Return [X, Y] of the center of cell containing provided text 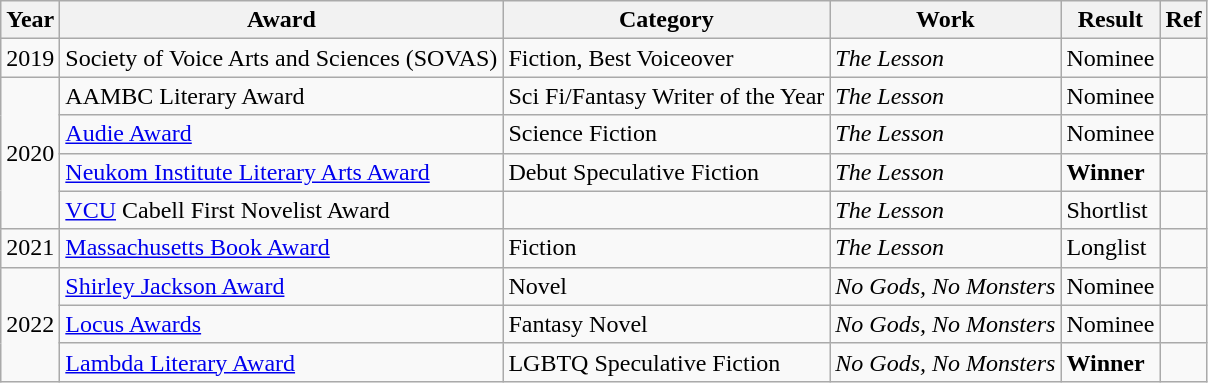
Fiction [666, 248]
Shirley Jackson Award [282, 286]
Fantasy Novel [666, 324]
2020 [30, 153]
LGBTQ Speculative Fiction [666, 362]
Sci Fi/Fantasy Writer of the Year [666, 96]
VCU Cabell First Novelist Award [282, 210]
Ref [1184, 20]
Novel [666, 286]
2019 [30, 58]
2021 [30, 248]
Award [282, 20]
2022 [30, 324]
Audie Award [282, 134]
Science Fiction [666, 134]
Longlist [1110, 248]
Debut Speculative Fiction [666, 172]
Massachusetts Book Award [282, 248]
Locus Awards [282, 324]
Fiction, Best Voiceover [666, 58]
Category [666, 20]
Year [30, 20]
AAMBC Literary Award [282, 96]
Work [946, 20]
Shortlist [1110, 210]
Result [1110, 20]
Society of Voice Arts and Sciences (SOVAS) [282, 58]
Lambda Literary Award [282, 362]
Neukom Institute Literary Arts Award [282, 172]
